Locate the cell with the specified text and output its [X, Y] center coordinate. 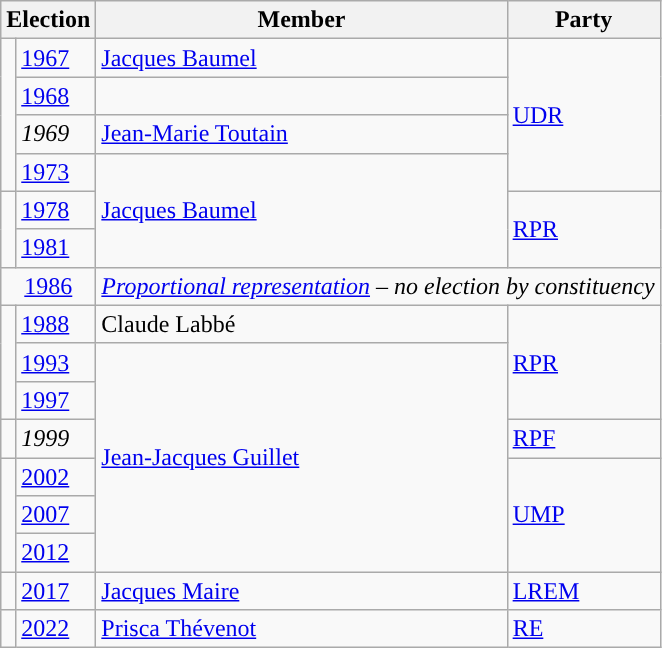
1978 [56, 210]
1993 [56, 362]
2012 [56, 553]
Prisca Thévenot [302, 629]
1969 [56, 134]
RE [584, 629]
Proportional representation – no election by constituency [378, 286]
Election [48, 20]
1988 [56, 324]
Claude Labbé [302, 324]
Jacques Maire [302, 591]
UDR [584, 115]
Member [302, 20]
Jean-Jacques Guillet [302, 457]
1981 [56, 248]
2017 [56, 591]
UMP [584, 515]
LREM [584, 591]
Jean-Marie Toutain [302, 134]
2022 [56, 629]
2002 [56, 477]
1973 [56, 172]
Party [584, 20]
1997 [56, 400]
1986 [48, 286]
1999 [56, 438]
1968 [56, 96]
1967 [56, 58]
RPF [584, 438]
2007 [56, 515]
